Return (X, Y) of the center of cell containing provided text 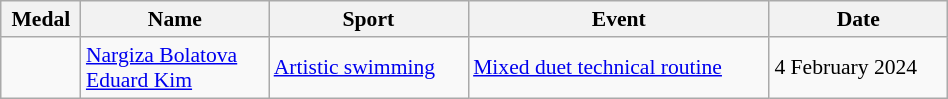
Artistic swimming (368, 68)
4 February 2024 (858, 68)
Sport (368, 19)
Medal (41, 19)
Name (175, 19)
Nargiza BolatovaEduard Kim (175, 68)
Event (618, 19)
Date (858, 19)
Mixed duet technical routine (618, 68)
